Return [X, Y] of the center of cell containing provided text 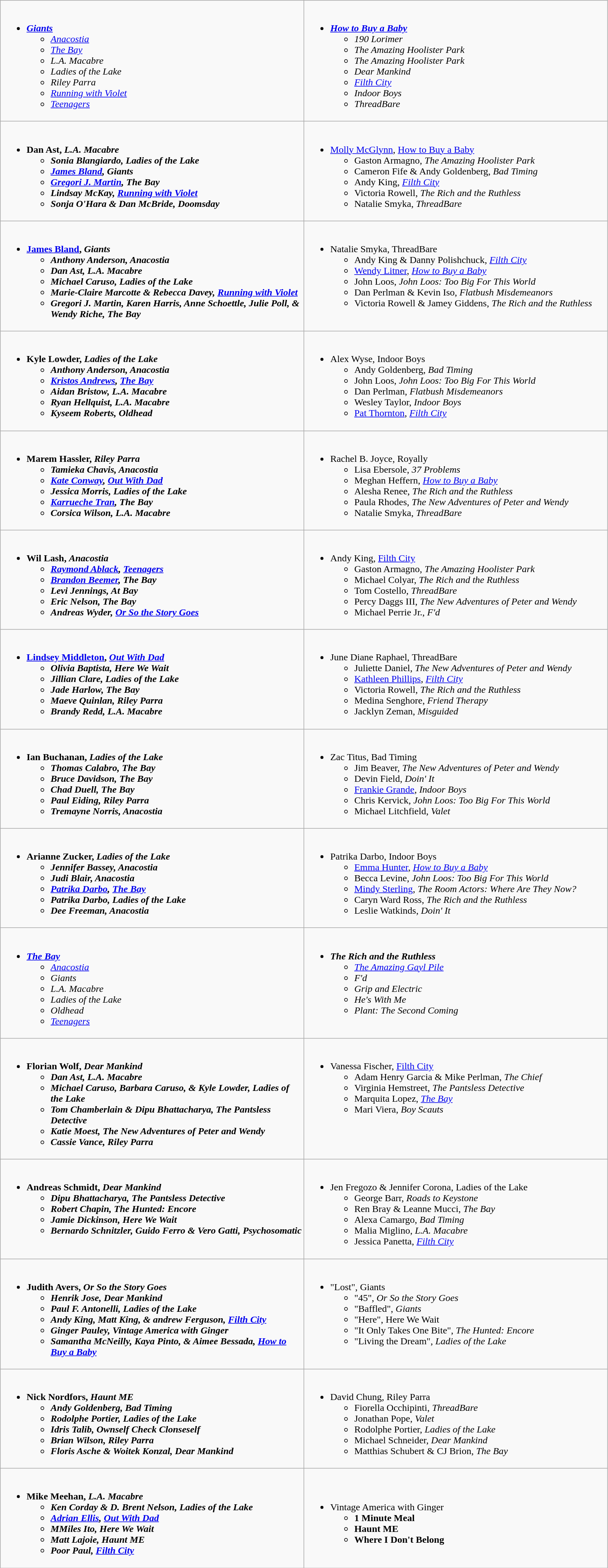
Wil Lash, AnacostiaRaymond Ablack, TeenagersBrandon Beemer, The BayLevi Jennings, At BayEric Nelson, The BayAndreas Wyder, Or So the Story Goes [152, 580]
How to Buy a Baby190 LorimerThe Amazing Hoolister ParkThe Amazing Hoolister ParkDear MankindFilth CityIndoor BoysThreadBare [456, 61]
The Rich and the RuthlessThe Amazing Gayl PileF'dGrip and ElectricHe's With MePlant: The Second Coming [456, 983]
Vintage America with Ginger1 Minute MealHaunt MEWhere I Don't Belong [456, 1518]
GiantsAnacostiaThe BayL.A. MacabreLadies of the LakeRiley ParraRunning with VioletTeenagers [152, 61]
The BayAnacostiaGiantsL.A. MacabreLadies of the LakeOldheadTeenagers [152, 983]
Ian Buchanan, Ladies of the LakeThomas Calabro, The BayBruce Davidson, The BayChad Duell, The BayPaul Eiding, Riley ParraTremayne Norris, Anacostia [152, 779]
